Detect which cell encompasses the target text, then output its [X, Y] center coordinate. 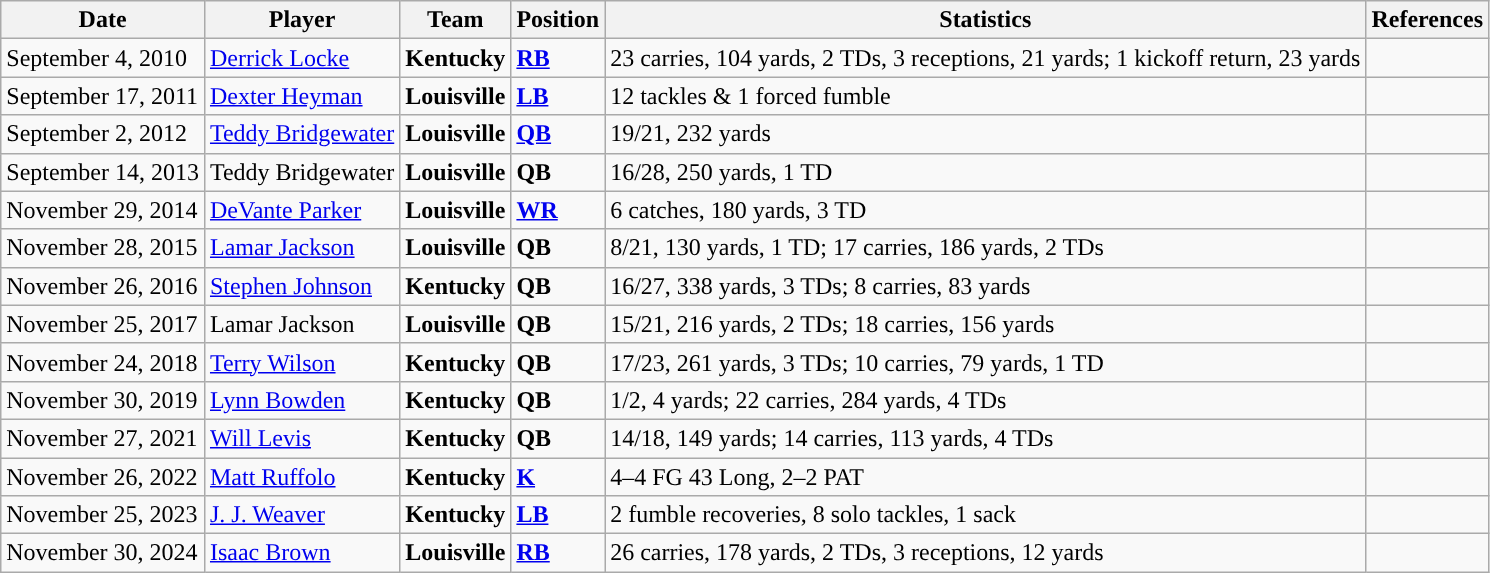
8/21, 130 yards, 1 TD; 17 carries, 186 yards, 2 TDs [986, 248]
16/28, 250 yards, 1 TD [986, 172]
Statistics [986, 20]
November 30, 2019 [103, 400]
September 14, 2013 [103, 172]
September 4, 2010 [103, 58]
Team [456, 20]
November 26, 2016 [103, 286]
November 25, 2017 [103, 324]
Date [103, 20]
Stephen Johnson [302, 286]
November 30, 2024 [103, 553]
6 catches, 180 yards, 3 TD [986, 210]
November 25, 2023 [103, 515]
Derrick Locke [302, 58]
November 29, 2014 [103, 210]
Isaac Brown [302, 553]
12 tackles & 1 forced fumble [986, 96]
DeVante Parker [302, 210]
Terry Wilson [302, 362]
14/18, 149 yards; 14 carries, 113 yards, 4 TDs [986, 438]
Player [302, 20]
Dexter Heyman [302, 96]
November 27, 2021 [103, 438]
Will Levis [302, 438]
September 17, 2011 [103, 96]
15/21, 216 yards, 2 TDs; 18 carries, 156 yards [986, 324]
November 24, 2018 [103, 362]
23 carries, 104 yards, 2 TDs, 3 receptions, 21 yards; 1 kickoff return, 23 yards [986, 58]
19/21, 232 yards [986, 134]
September 2, 2012 [103, 134]
Matt Ruffolo [302, 477]
K [558, 477]
Position [558, 20]
26 carries, 178 yards, 2 TDs, 3 receptions, 12 yards [986, 553]
16/27, 338 yards, 3 TDs; 8 carries, 83 yards [986, 286]
J. J. Weaver [302, 515]
November 26, 2022 [103, 477]
WR [558, 210]
November 28, 2015 [103, 248]
17/23, 261 yards, 3 TDs; 10 carries, 79 yards, 1 TD [986, 362]
Lynn Bowden [302, 400]
References [1428, 20]
1/2, 4 yards; 22 carries, 284 yards, 4 TDs [986, 400]
2 fumble recoveries, 8 solo tackles, 1 sack [986, 515]
4–4 FG 43 Long, 2–2 PAT [986, 477]
